Scan for the cell matching the given text and deliver its (x, y) coordinate at center. 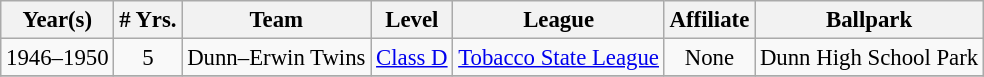
Year(s) (58, 20)
Affiliate (709, 20)
Class D (412, 58)
1946–1950 (58, 58)
Team (276, 20)
None (709, 58)
League (558, 20)
# Yrs. (148, 20)
5 (148, 58)
Tobacco State League (558, 58)
Dunn–Erwin Twins (276, 58)
Ballpark (870, 20)
Dunn High School Park (870, 58)
Level (412, 20)
